Find where the given text appears and provide that cell's center as [X, Y] coordinate. 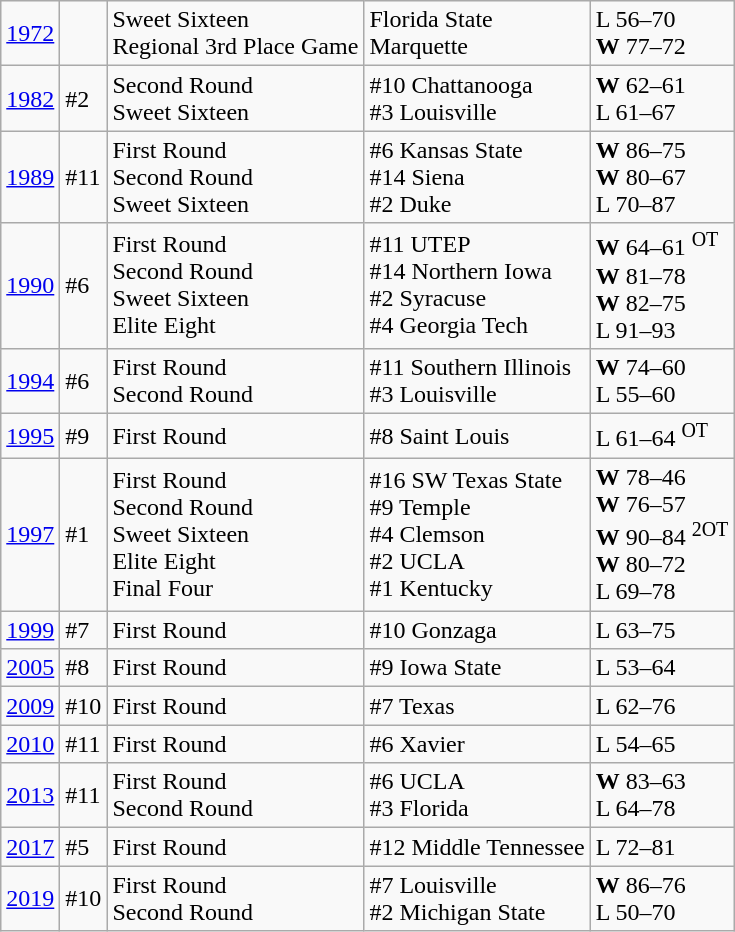
L 54–65 [662, 744]
#10 Gonzaga [477, 630]
L 63–75 [662, 630]
#8 Saint Louis [477, 436]
L 62–76 [662, 706]
#7 [84, 630]
L 56–70W 77–72 [662, 34]
W 83–63L 64–78 [662, 796]
2009 [30, 706]
2010 [30, 744]
1989 [30, 177]
1999 [30, 630]
#5 [84, 847]
L 61–64 OT [662, 436]
1972 [30, 34]
#11 UTEP#14 Northern Iowa#2 Syracuse#4 Georgia Tech [477, 286]
W 78–46W 76–57W 90–84 2OTW 80–72L 69–78 [662, 534]
L 53–64 [662, 668]
Florida StateMarquette [477, 34]
Second RoundSweet Sixteen [236, 98]
#16 SW Texas State#9 Temple#4 Clemson#2 UCLA#1 Kentucky [477, 534]
L 72–81 [662, 847]
#9 [84, 436]
W 86–75W 80–67L 70–87 [662, 177]
First RoundSecond RoundSweet SixteenElite EightFinal Four [236, 534]
#6 Xavier [477, 744]
#7 Louisville#2 Michigan State [477, 898]
First RoundSecond RoundSweet SixteenElite Eight [236, 286]
W 62–61L 61–67 [662, 98]
2005 [30, 668]
2017 [30, 847]
#10 Chattanooga#3 Louisville [477, 98]
#6 Kansas State#14 Siena#2 Duke [477, 177]
1995 [30, 436]
W 64–61 OTW 81–78W 82–75L 91–93 [662, 286]
Sweet SixteenRegional 3rd Place Game [236, 34]
#9 Iowa State [477, 668]
1994 [30, 380]
#8 [84, 668]
2019 [30, 898]
#2 [84, 98]
#1 [84, 534]
#11 Southern Illinois#3 Louisville [477, 380]
1997 [30, 534]
First RoundSecond RoundSweet Sixteen [236, 177]
1982 [30, 98]
#6 UCLA#3 Florida [477, 796]
2013 [30, 796]
W 86–76L 50–70 [662, 898]
W 74–60L 55–60 [662, 380]
1990 [30, 286]
#7 Texas [477, 706]
#12 Middle Tennessee [477, 847]
